Return the [x, y] coordinate for the center point of the cell that contains the specified text.  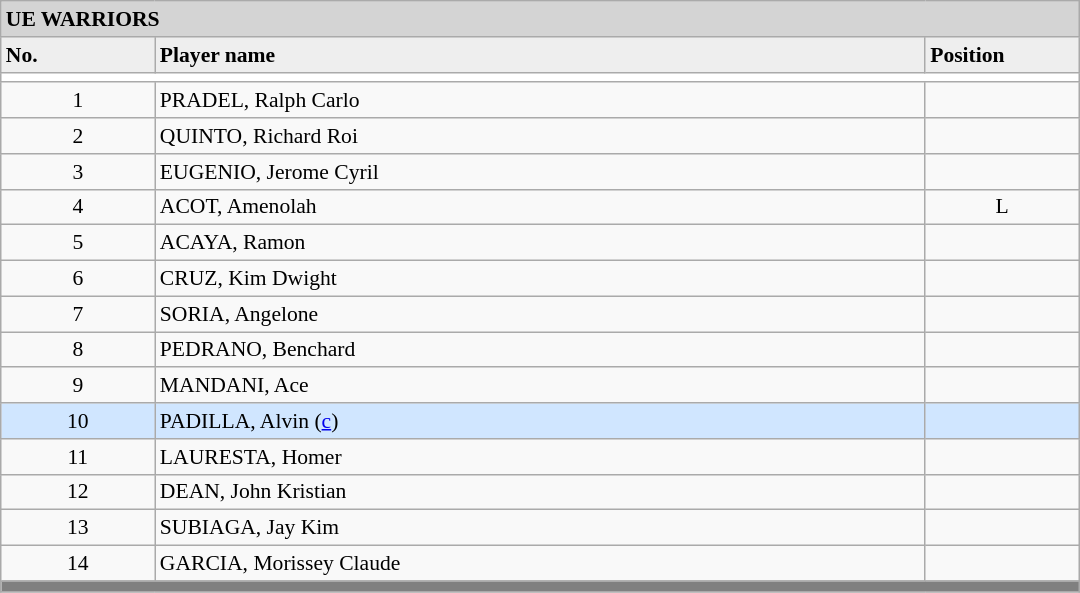
ACAYA, Ramon [540, 243]
PADILLA, Alvin (c) [540, 421]
No. [78, 55]
Position [1002, 55]
13 [78, 528]
LAURESTA, Homer [540, 457]
QUINTO, Richard Roi [540, 136]
14 [78, 564]
3 [78, 172]
UE WARRIORS [540, 19]
MANDANI, Ace [540, 386]
1 [78, 101]
10 [78, 421]
PRADEL, Ralph Carlo [540, 101]
ACOT, Amenolah [540, 207]
7 [78, 314]
11 [78, 457]
GARCIA, Morissey Claude [540, 564]
SORIA, Angelone [540, 314]
9 [78, 386]
DEAN, John Kristian [540, 492]
12 [78, 492]
SUBIAGA, Jay Kim [540, 528]
L [1002, 207]
5 [78, 243]
6 [78, 279]
EUGENIO, Jerome Cyril [540, 172]
4 [78, 207]
2 [78, 136]
Player name [540, 55]
8 [78, 350]
PEDRANO, Benchard [540, 350]
CRUZ, Kim Dwight [540, 279]
